For the text-containing cell, return its midpoint in (X, Y) coordinate format. 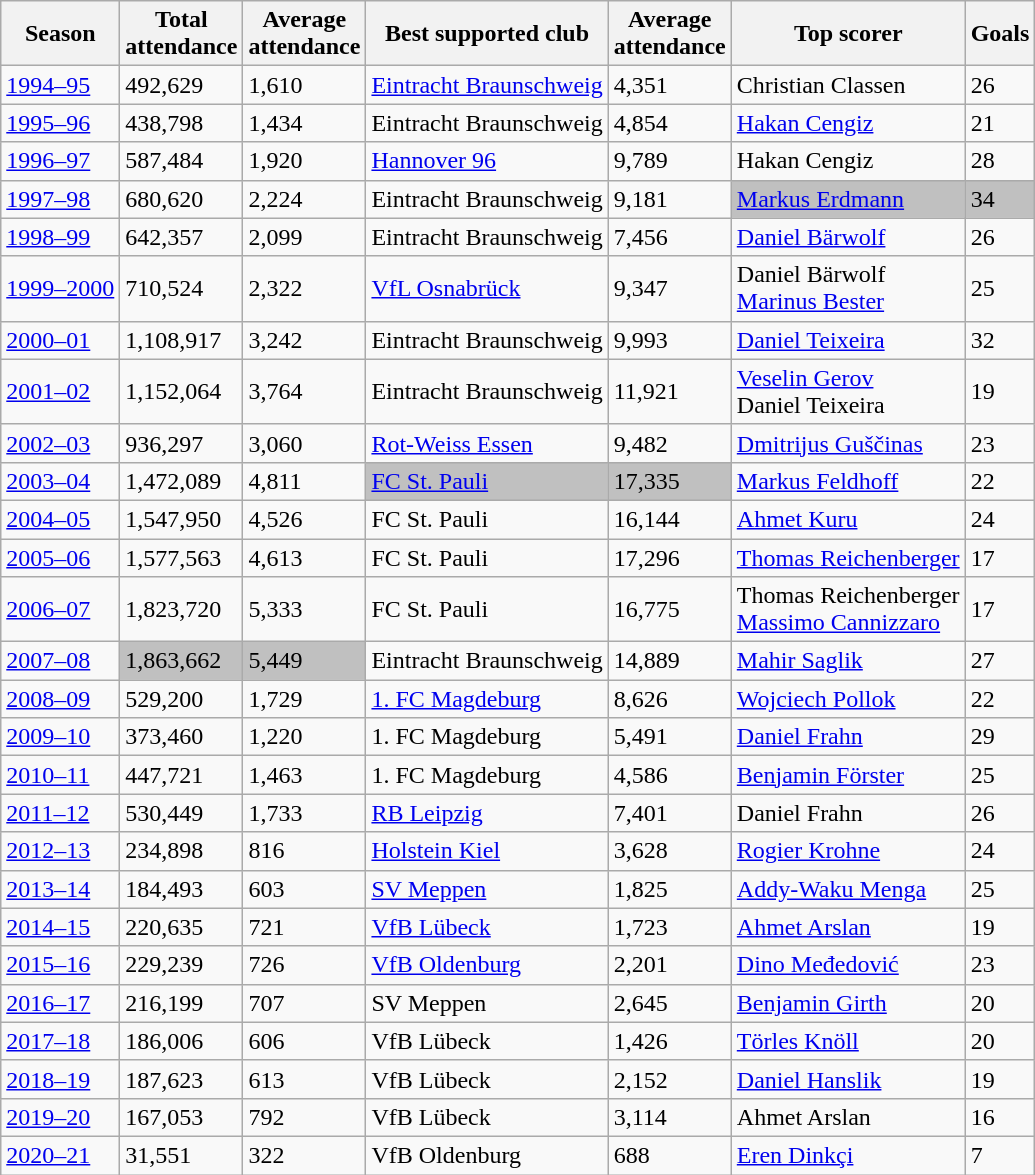
492,629 (182, 85)
1997–98 (60, 199)
220,635 (182, 927)
Dmitrijus Guščinas (848, 443)
21 (1000, 123)
2005–06 (60, 557)
8,626 (670, 699)
2014–15 (60, 927)
721 (304, 927)
2,201 (670, 965)
2018–19 (60, 1079)
2003–04 (60, 481)
680,620 (182, 199)
9,993 (670, 340)
11,921 (670, 392)
4,854 (670, 123)
1996–97 (60, 161)
2004–05 (60, 519)
7 (1000, 1155)
1,610 (304, 85)
2017–18 (60, 1041)
4,613 (304, 557)
1,472,089 (182, 481)
Best supported club (487, 34)
3,114 (670, 1117)
2001–02 (60, 392)
Markus Erdmann (848, 199)
606 (304, 1041)
1999–2000 (60, 288)
17,296 (670, 557)
16,775 (670, 610)
7,456 (670, 237)
1,823,720 (182, 610)
32 (1000, 340)
34 (1000, 199)
3,242 (304, 340)
184,493 (182, 889)
Holstein Kiel (487, 851)
31,551 (182, 1155)
29 (1000, 737)
322 (304, 1155)
4,811 (304, 481)
9,181 (670, 199)
9,482 (670, 443)
229,239 (182, 965)
530,449 (182, 813)
Eren Dinkçi (848, 1155)
Daniel Bärwolf (848, 237)
Total attendance (182, 34)
587,484 (182, 161)
Thomas Reichenberger Massimo Cannizzaro (848, 610)
2,224 (304, 199)
936,297 (182, 443)
9,789 (670, 161)
438,798 (182, 123)
529,200 (182, 699)
2013–14 (60, 889)
16,144 (670, 519)
1,220 (304, 737)
Markus Feldhoff (848, 481)
Daniel Bärwolf Marinus Bester (848, 288)
2007–08 (60, 661)
3,628 (670, 851)
5,491 (670, 737)
2012–13 (60, 851)
234,898 (182, 851)
167,053 (182, 1117)
1,152,064 (182, 392)
603 (304, 889)
28 (1000, 161)
710,524 (182, 288)
642,357 (182, 237)
2011–12 (60, 813)
1,434 (304, 123)
2016–17 (60, 1003)
2015–16 (60, 965)
1,723 (670, 927)
1,825 (670, 889)
613 (304, 1079)
186,006 (182, 1041)
2002–03 (60, 443)
1995–96 (60, 123)
14,889 (670, 661)
Thomas Reichenberger (848, 557)
Veselin Gerov Daniel Teixeira (848, 392)
RB Leipzig (487, 813)
1,577,563 (182, 557)
1,920 (304, 161)
688 (670, 1155)
Dino Međedović (848, 965)
1,426 (670, 1041)
7,401 (670, 813)
2008–09 (60, 699)
2,099 (304, 237)
187,623 (182, 1079)
Daniel Teixeira (848, 340)
Wojciech Pollok (848, 699)
Benjamin Förster (848, 775)
27 (1000, 661)
2019–20 (60, 1117)
2,645 (670, 1003)
Christian Classen (848, 85)
16 (1000, 1117)
1998–99 (60, 237)
2,152 (670, 1079)
707 (304, 1003)
Season (60, 34)
Rot-Weiss Essen (487, 443)
VfL Osnabrück (487, 288)
1,733 (304, 813)
792 (304, 1117)
Daniel Hanslik (848, 1079)
2020–21 (60, 1155)
447,721 (182, 775)
Addy-Waku Menga (848, 889)
3,764 (304, 392)
216,199 (182, 1003)
1,108,917 (182, 340)
373,460 (182, 737)
4,351 (670, 85)
816 (304, 851)
2000–01 (60, 340)
Benjamin Girth (848, 1003)
Ahmet Kuru (848, 519)
Hannover 96 (487, 161)
5,333 (304, 610)
1,729 (304, 699)
2010–11 (60, 775)
Törles Knöll (848, 1041)
9,347 (670, 288)
Rogier Krohne (848, 851)
17,335 (670, 481)
726 (304, 965)
1994–95 (60, 85)
5,449 (304, 661)
3,060 (304, 443)
Top scorer (848, 34)
4,526 (304, 519)
Mahir Saglik (848, 661)
2006–07 (60, 610)
2,322 (304, 288)
1,863,662 (182, 661)
1,547,950 (182, 519)
2009–10 (60, 737)
1,463 (304, 775)
4,586 (670, 775)
Goals (1000, 34)
